Return (X, Y) of the center of cell containing provided text 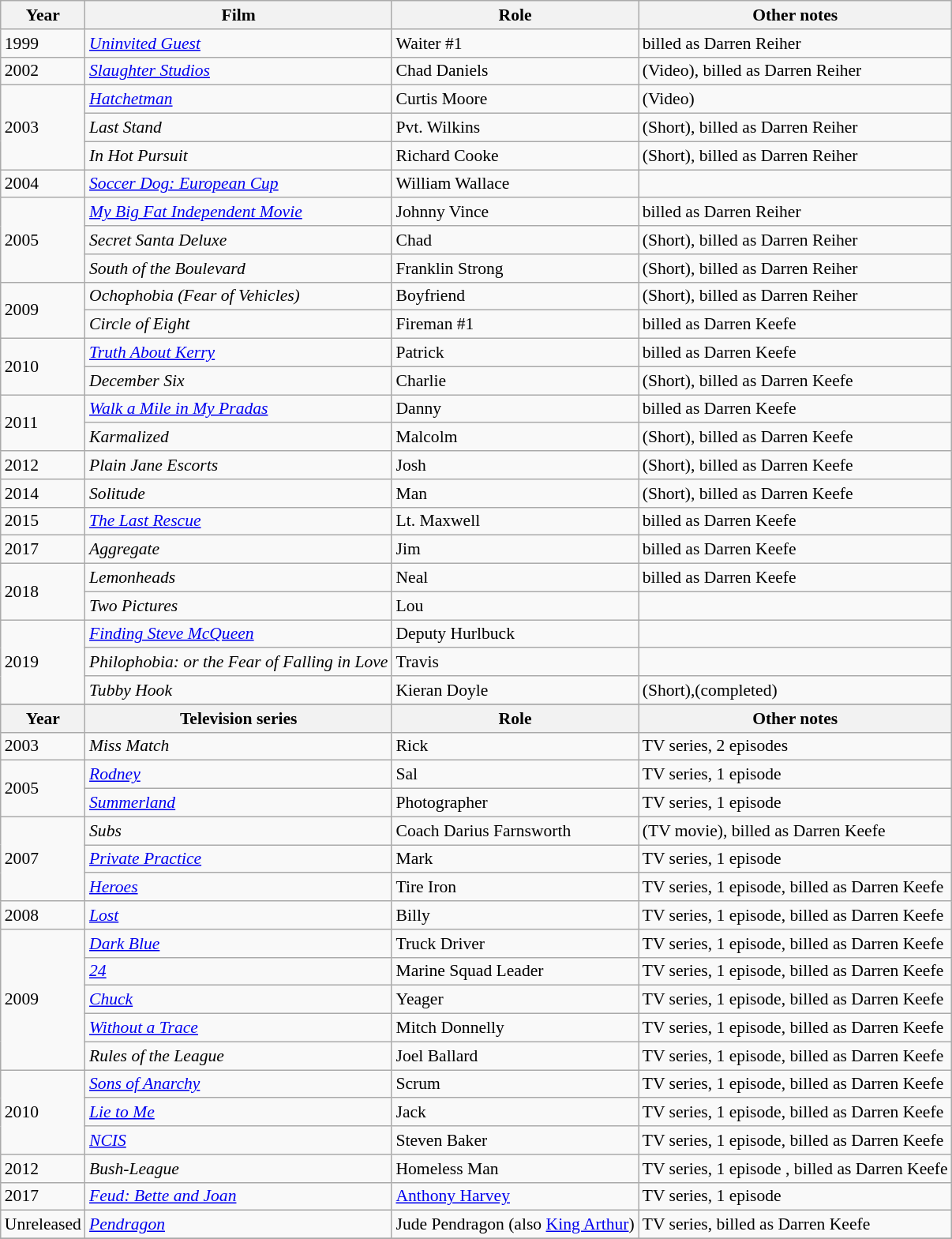
Boyfriend (515, 296)
Franklin Strong (515, 268)
Bush-League (238, 1169)
Rules of the League (238, 1056)
Fireman #1 (515, 325)
2002 (43, 71)
(Video), billed as Darren Reiher (796, 71)
William Wallace (515, 184)
Film (238, 15)
Sons of Anarchy (238, 1084)
1999 (43, 43)
TV series, billed as Darren Keefe (796, 1225)
Anthony Harvey (515, 1196)
Joel Ballard (515, 1056)
Patrick (515, 353)
Summerland (238, 803)
Mark (515, 859)
My Big Fat Independent Movie (238, 212)
Finding Steve McQueen (238, 634)
Man (515, 494)
Heroes (238, 888)
Chuck (238, 1000)
Without a Trace (238, 1028)
2008 (43, 915)
South of the Boulevard (238, 268)
24 (238, 971)
Tubby Hook (238, 690)
Josh (515, 465)
Travis (515, 663)
Solitude (238, 494)
Subs (238, 831)
NCIS (238, 1140)
Ochophobia (Fear of Vehicles) (238, 296)
Chad (515, 240)
Lou (515, 606)
December Six (238, 381)
Homeless Man (515, 1169)
Richard Cooke (515, 156)
Waiter #1 (515, 43)
Walk a Mile in My Pradas (238, 409)
Soccer Dog: European Cup (238, 184)
Aggregate (238, 550)
Mitch Donnelly (515, 1028)
Rick (515, 746)
Philophobia: or the Fear of Falling in Love (238, 663)
Photographer (515, 803)
Jude Pendragon (also King Arthur) (515, 1225)
(Video) (796, 99)
Steven Baker (515, 1140)
Private Practice (238, 859)
Neal (515, 578)
Scrum (515, 1084)
Sal (515, 775)
Tire Iron (515, 888)
Karmalized (238, 437)
Unreleased (43, 1225)
Two Pictures (238, 606)
(Short),(completed) (796, 690)
Miss Match (238, 746)
Curtis Moore (515, 99)
Truck Driver (515, 944)
Kieran Doyle (515, 690)
TV series, 2 episodes (796, 746)
Charlie (515, 381)
Chad Daniels (515, 71)
Rodney (238, 775)
Last Stand (238, 128)
Billy (515, 915)
Hatchetman (238, 99)
Uninvited Guest (238, 43)
Dark Blue (238, 944)
Danny (515, 409)
Lemonheads (238, 578)
Television series (238, 719)
Pvt. Wilkins (515, 128)
Marine Squad Leader (515, 971)
2007 (43, 859)
Circle of Eight (238, 325)
2004 (43, 184)
Secret Santa Deluxe (238, 240)
Lie to Me (238, 1113)
The Last Rescue (238, 521)
Yeager (515, 1000)
Slaughter Studios (238, 71)
2014 (43, 494)
Lt. Maxwell (515, 521)
2015 (43, 521)
Truth About Kerry (238, 353)
Jim (515, 550)
2019 (43, 662)
Feud: Bette and Joan (238, 1196)
TV series, 1 episode , billed as Darren Keefe (796, 1169)
2018 (43, 592)
In Hot Pursuit (238, 156)
Jack (515, 1113)
2011 (43, 423)
Pendragon (238, 1225)
Deputy Hurlbuck (515, 634)
Plain Jane Escorts (238, 465)
Malcolm (515, 437)
Lost (238, 915)
Johnny Vince (515, 212)
Coach Darius Farnsworth (515, 831)
(TV movie), billed as Darren Keefe (796, 831)
